From the cell containing the given text, extract its center point as [x, y] coordinate. 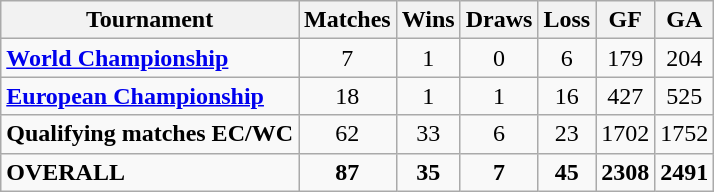
GF [626, 20]
204 [684, 58]
35 [428, 172]
179 [626, 58]
23 [567, 134]
OVERALL [150, 172]
33 [428, 134]
World Championship [150, 58]
Wins [428, 20]
European Championship [150, 96]
Draws [499, 20]
Loss [567, 20]
Tournament [150, 20]
45 [567, 172]
Matches [347, 20]
525 [684, 96]
1752 [684, 134]
87 [347, 172]
1702 [626, 134]
0 [499, 58]
2491 [684, 172]
GA [684, 20]
2308 [626, 172]
427 [626, 96]
18 [347, 96]
Qualifying matches EC/WC [150, 134]
16 [567, 96]
62 [347, 134]
